Pinpoint the cell where the given text exists, returning its [X, Y] midpoint coordinate. 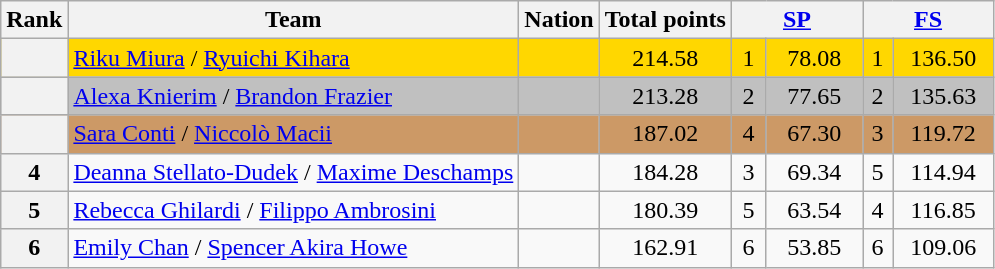
78.08 [814, 58]
180.39 [665, 210]
Sara Conti / Niccolò Macii [294, 134]
Rebecca Ghilardi / Filippo Ambrosini [294, 210]
119.72 [944, 134]
Total points [665, 20]
136.50 [944, 58]
77.65 [814, 96]
135.63 [944, 96]
Team [294, 20]
184.28 [665, 172]
67.30 [814, 134]
53.85 [814, 248]
Emily Chan / Spencer Akira Howe [294, 248]
SP [796, 20]
109.06 [944, 248]
214.58 [665, 58]
162.91 [665, 248]
116.85 [944, 210]
Deanna Stellato-Dudek / Maxime Deschamps [294, 172]
Alexa Knierim / Brandon Frazier [294, 96]
Rank [34, 20]
63.54 [814, 210]
69.34 [814, 172]
FS [928, 20]
187.02 [665, 134]
114.94 [944, 172]
Riku Miura / Ryuichi Kihara [294, 58]
213.28 [665, 96]
Nation [559, 20]
